Pinpoint the cell where the given text exists, returning its (x, y) midpoint coordinate. 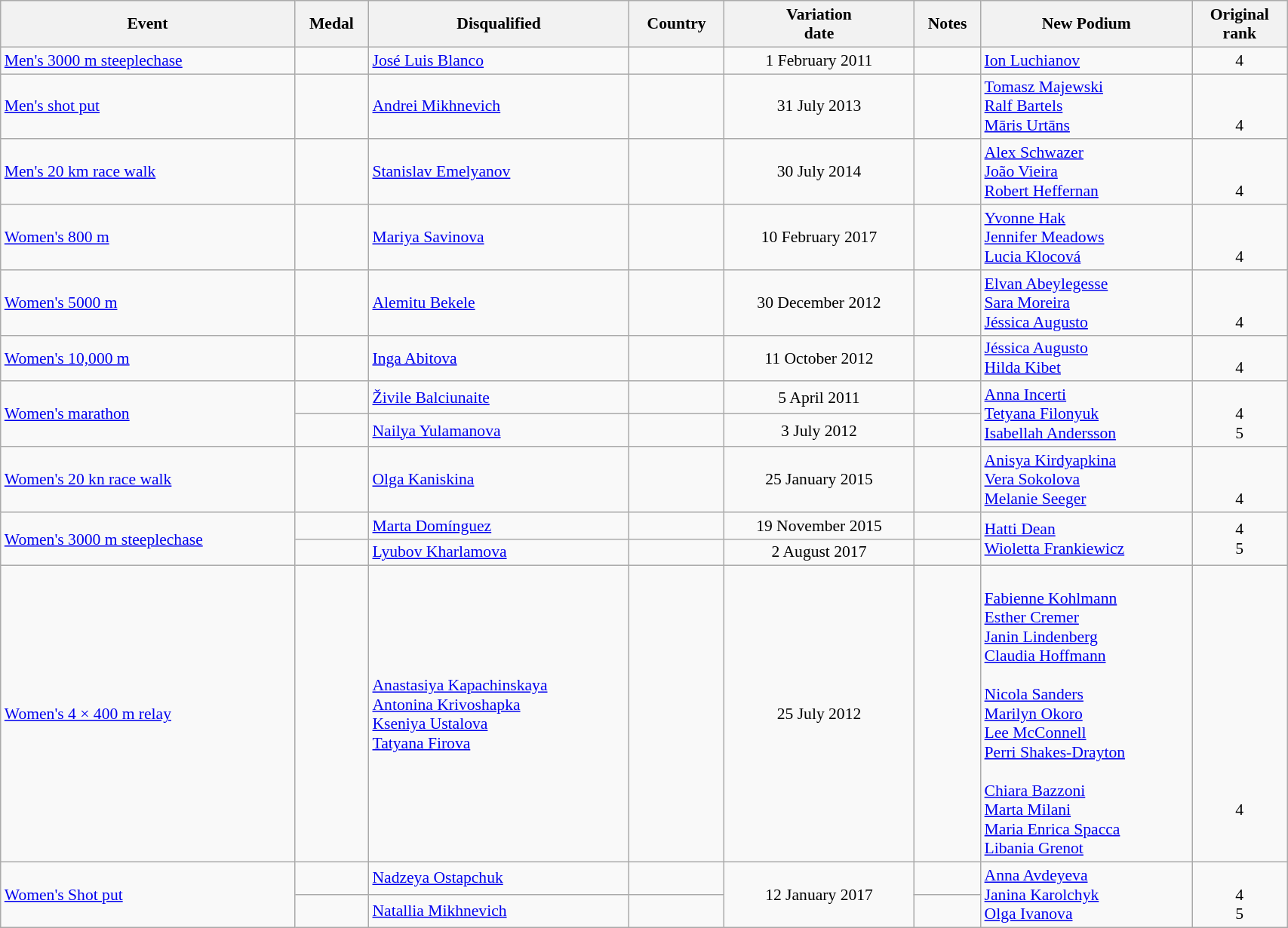
Alex Schwazer João Vieira Robert Heffernan (1087, 172)
Živile Balciunaite (498, 398)
Ion Luchianov (1087, 60)
Andrei Mikhnevich (498, 107)
31 July 2013 (819, 107)
11 October 2012 (819, 358)
Women's 800 m (148, 237)
Inga Abitova (498, 358)
Medal (331, 24)
Olga Kaniskina (498, 480)
2 August 2017 (819, 552)
25 July 2012 (819, 714)
Anna Incerti Tetyana Filonyuk Isabellah Andersson (1087, 415)
Women's 20 kn race walk (148, 480)
Disqualified (498, 24)
Hatti Dean Wioletta Frankiewicz (1087, 539)
Country (677, 24)
Women's 10,000 m (148, 358)
Women's 5000 m (148, 303)
12 January 2017 (819, 895)
30 July 2014 (819, 172)
Women's marathon (148, 415)
25 January 2015 (819, 480)
Jéssica Augusto Hilda Kibet (1087, 358)
Anisya Kirdyapkina Vera Sokolova Melanie Seeger (1087, 480)
Marta Domínguez (498, 526)
Notes (948, 24)
1 February 2011 (819, 60)
Women's Shot put (148, 895)
Yvonne Hak Jennifer Meadows Lucia Klocová (1087, 237)
Alemitu Bekele (498, 303)
Anastasiya KapachinskayaAntonina KrivoshapkaKseniya UstalovaTatyana Firova (498, 714)
Women's 3000 m steeplechase (148, 539)
Men's 20 km race walk (148, 172)
10 February 2017 (819, 237)
3 July 2012 (819, 430)
5 April 2011 (819, 398)
New Podium (1087, 24)
Anna Avdeyeva Janina Karolchyk Olga Ivanova (1087, 895)
Event (148, 24)
Stanislav Emelyanov (498, 172)
Elvan Abeylegesse Sara Moreira Jéssica Augusto (1087, 303)
Tomasz Majewski Ralf Bartels Māris Urtāns (1087, 107)
Originalrank (1240, 24)
Lyubov Kharlamova (498, 552)
Nadzeya Ostapchuk (498, 878)
19 November 2015 (819, 526)
Nailya Yulamanova (498, 430)
30 December 2012 (819, 303)
José Luis Blanco (498, 60)
Men's 3000 m steeplechase (148, 60)
Men's shot put (148, 107)
Mariya Savinova (498, 237)
Natallia Mikhnevich (498, 911)
Women's 4 × 400 m relay (148, 714)
Variation date (819, 24)
